Determine the [X, Y] coordinate at the center of the cell enclosing the given text.  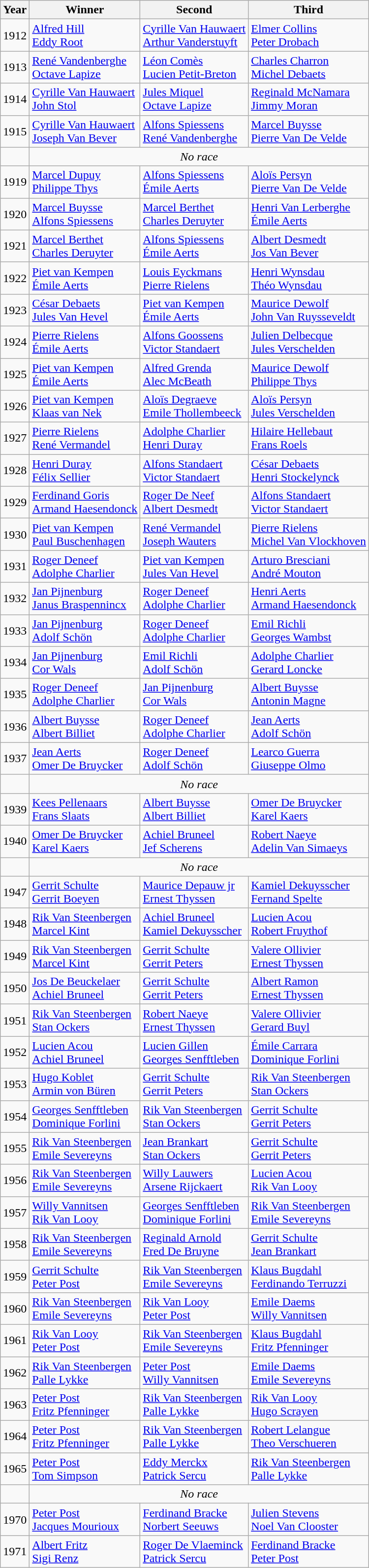
Albert Desmedt Jos Van Bever [309, 246]
Year [15, 10]
1928 [15, 471]
Émile Carrara Dominique Forlini [309, 1053]
Alfons Spiessens René Vandenberghe [194, 131]
1970 [15, 1519]
1952 [15, 1053]
Jan Pijnenburg Adolf Schön [85, 630]
1931 [15, 566]
Reginald Arnold Fred De Bruyne [194, 1245]
1957 [15, 1212]
1958 [15, 1245]
1919 [15, 182]
1953 [15, 1084]
1962 [15, 1373]
Roger Deneef Adolf Schön [194, 758]
Léon Comès Lucien Petit-Breton [194, 67]
Valere Ollivier Gerard Buyl [309, 1020]
Klaus Bugdahl Fritz Pfenninger [309, 1340]
1960 [15, 1309]
1955 [15, 1148]
Kees Pellenaars Frans Slaats [85, 809]
1922 [15, 278]
Roger De Neef Albert Desmedt [194, 502]
Learco Guerra Giuseppe Olmo [309, 758]
Klaus Bugdahl Ferdinando Terruzzi [309, 1276]
Ferdinand Goris Armand Haesendonck [85, 502]
René Vandenberghe Octave Lapize [85, 67]
Second [194, 10]
Charles Charron Michel Debaets [309, 67]
1934 [15, 663]
Elmer Collins Peter Drobach [309, 35]
1936 [15, 727]
Robert Naeye Adelin Van Simaeys [309, 841]
Winner [85, 10]
Gerrit Schulte Peter Post [85, 1276]
1933 [15, 630]
Lucien Acou Achiel Bruneel [85, 1053]
Robert Naeye Ernest Thyssen [194, 1020]
Pierre Rielens René Vermandel [85, 438]
Alfred Hill Eddy Root [85, 35]
1959 [15, 1276]
Alfred Grenda Alec McBeath [194, 374]
Henri Wynsdau Théo Wynsdau [309, 278]
Ferdinand Bracke Peter Post [309, 1552]
César Debaets Henri Stockelynck [309, 471]
Emile Daems Emile Severeyns [309, 1373]
1949 [15, 956]
Jean Aerts Omer De Bruycker [85, 758]
1963 [15, 1405]
Jean Aerts Adolf Schön [309, 727]
Lucien Acou Robert Fruythof [309, 925]
1940 [15, 841]
1954 [15, 1117]
Arturo Bresciani André Mouton [309, 566]
Peter Post Jacques Mourioux [85, 1519]
Ferdinand Bracke Norbert Seeuws [194, 1519]
1948 [15, 925]
1915 [15, 131]
Adolphe Charlier Gerard Loncke [309, 663]
Jan Pijnenburg Janus Braspennincx [85, 599]
Piet van Kempen Jules Van Hevel [194, 566]
Lucien Gillen Georges Senfftleben [194, 1053]
1937 [15, 758]
Willy Vannitsen Rik Van Looy [85, 1212]
1964 [15, 1437]
1925 [15, 374]
1930 [15, 535]
Kamiel Dekuysscher Fernand Spelte [309, 892]
Albert Ramon Ernest Thyssen [309, 989]
Marcel Dupuy Philippe Thys [85, 182]
René Vermandel Joseph Wauters [194, 535]
Hilaire Hellebaut Frans Roels [309, 438]
1950 [15, 989]
1921 [15, 246]
1923 [15, 310]
1929 [15, 502]
Henri Van Lerberghe Émile Aerts [309, 214]
Third [309, 10]
Maurice Dewolf Philippe Thys [309, 374]
Piet van Kempen Paul Buschenhagen [85, 535]
Eddy Merckx Patrick Sercu [194, 1469]
Roger De Vlaeminck Patrick Sercu [194, 1552]
Emil Richli Adolf Schön [194, 663]
Emil Richli Georges Wambst [309, 630]
Peter Post Tom Simpson [85, 1469]
Jos De Beuckelaer Achiel Bruneel [85, 989]
Marcel Buysse Pierre Van De Velde [309, 131]
Louis Eyckmans Pierre Rielens [194, 278]
Maurice Depauw jr Ernest Thyssen [194, 892]
Pierre Rielens Émile Aerts [85, 342]
Jean Brankart Stan Ockers [194, 1148]
Pierre Rielens Michel Van Vlockhoven [309, 535]
1961 [15, 1340]
Maurice Dewolf John Van Ruysseveldt [309, 310]
1971 [15, 1552]
1913 [15, 67]
Achiel Bruneel Jef Scherens [194, 841]
1920 [15, 214]
Cyrille Van Hauwaert Joseph Van Bever [85, 131]
Aloïs Persyn Jules Verschelden [309, 407]
Robert Lelangue Theo Verschueren [309, 1437]
Emile Daems Willy Vannitsen [309, 1309]
Alfons Goossens Victor Standaert [194, 342]
César Debaets Jules Van Hevel [85, 310]
1932 [15, 599]
Jules Miquel Octave Lapize [194, 99]
Henri Aerts Armand Haesendonck [309, 599]
Rik Van Looy Hugo Scrayen [309, 1405]
Gerrit Schulte Gerrit Boeyen [85, 892]
Peter Post Willy Vannitsen [194, 1373]
1924 [15, 342]
Albert Fritz Sigi Renz [85, 1552]
Cyrille Van Hauwaert John Stol [85, 99]
Julien Delbecque Jules Verschelden [309, 342]
Cyrille Van Hauwaert Arthur Vanderstuyft [194, 35]
1935 [15, 694]
1956 [15, 1181]
1912 [15, 35]
Albert Buysse Antonin Magne [309, 694]
Aloïs Persyn Pierre Van De Velde [309, 182]
1965 [15, 1469]
Valere Ollivier Ernest Thyssen [309, 956]
Julien Stevens Noel Van Clooster [309, 1519]
Lucien Acou Rik Van Looy [309, 1181]
Willy Lauwers Arsene Rijckaert [194, 1181]
Reginald McNamara Jimmy Moran [309, 99]
Gerrit Schulte Jean Brankart [309, 1245]
Marcel Buysse Alfons Spiessens [85, 214]
1926 [15, 407]
1947 [15, 892]
Henri Duray Félix Sellier [85, 471]
1951 [15, 1020]
Hugo Koblet Armin von Büren [85, 1084]
Piet van Kempen Klaas van Nek [85, 407]
Aloïs Degraeve Emile Thollembeeck [194, 407]
1939 [15, 809]
Adolphe Charlier Henri Duray [194, 438]
1914 [15, 99]
1927 [15, 438]
Achiel Bruneel Kamiel Dekuysscher [194, 925]
